Pinpoint the cell where the given text exists, returning its (X, Y) midpoint coordinate. 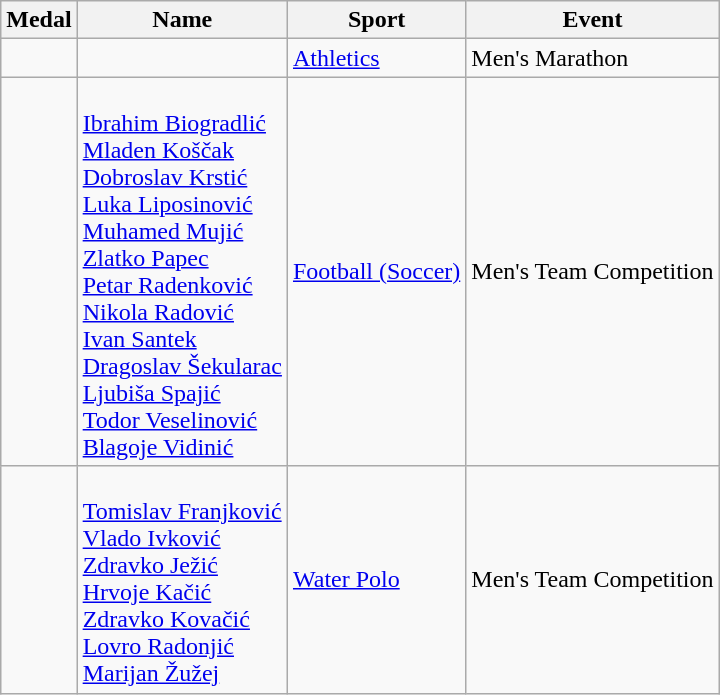
Sport (376, 20)
Athletics (376, 58)
Football (Soccer) (376, 272)
Name (182, 20)
Medal (39, 20)
Men's Marathon (592, 58)
Event (592, 20)
Tomislav Franjković Vlado Ivković Zdravko Ježić Hrvoje Kačić Zdravko Kovačić Lovro Radonjić Marijan Žužej (182, 580)
Water Polo (376, 580)
